For the text-containing cell, return its midpoint in [X, Y] coordinate format. 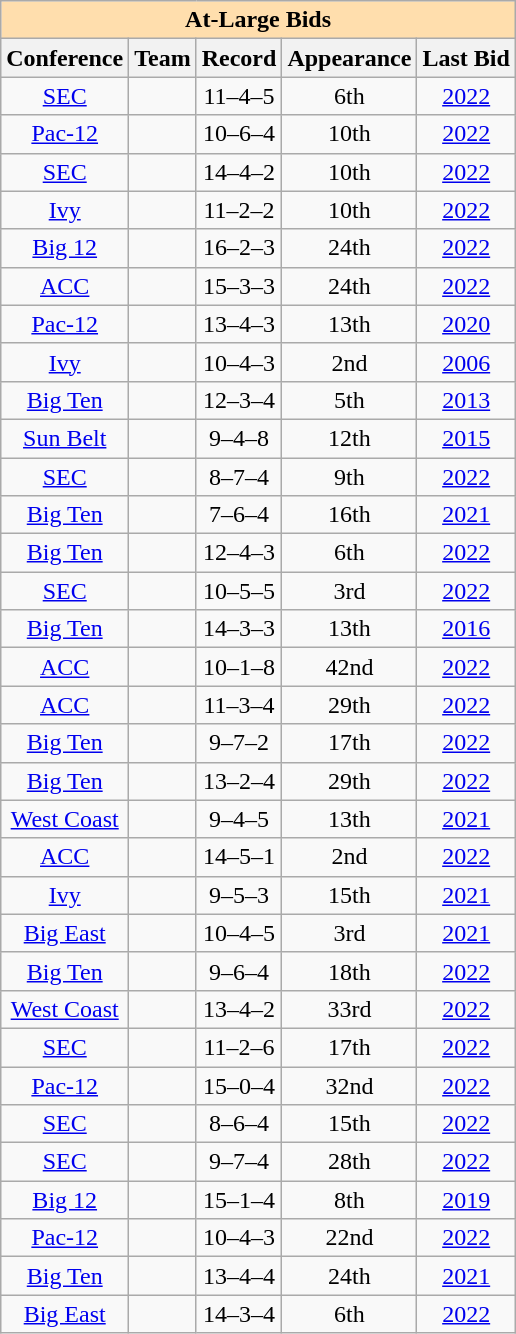
32nd [350, 1085]
11–3–4 [239, 705]
22nd [350, 1238]
13–4–3 [239, 324]
9th [350, 477]
13–4–2 [239, 1009]
2020 [466, 324]
9–4–5 [239, 819]
13–2–4 [239, 781]
Record [239, 58]
2016 [466, 629]
9–7–2 [239, 743]
15–0–4 [239, 1085]
18th [350, 971]
2015 [466, 438]
Appearance [350, 58]
28th [350, 1162]
9–4–8 [239, 438]
9–6–4 [239, 971]
Last Bid [466, 58]
Team [163, 58]
At-Large Bids [258, 20]
10–4–5 [239, 933]
42nd [350, 667]
10–6–4 [239, 134]
10–1–8 [239, 667]
8–7–4 [239, 477]
10–5–5 [239, 591]
8–6–4 [239, 1124]
16–2–3 [239, 248]
14–4–2 [239, 172]
2006 [466, 362]
14–5–1 [239, 857]
12–3–4 [239, 400]
14–3–4 [239, 1314]
13–4–4 [239, 1276]
14–3–3 [239, 629]
5th [350, 400]
9–7–4 [239, 1162]
11–4–5 [239, 96]
2019 [466, 1200]
9–5–3 [239, 895]
11–2–2 [239, 210]
2013 [466, 400]
12–4–3 [239, 553]
Conference [65, 58]
15–1–4 [239, 1200]
16th [350, 515]
Sun Belt [65, 438]
33rd [350, 1009]
15–3–3 [239, 286]
8th [350, 1200]
12th [350, 438]
7–6–4 [239, 515]
11–2–6 [239, 1047]
